Output the [x, y] coordinate of the center of the cell containing the given text.  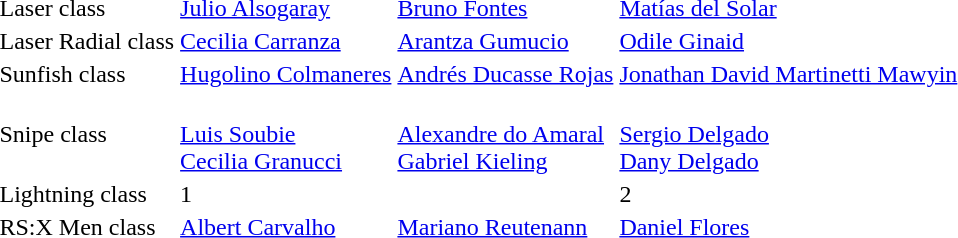
Cecilia Carranza [286, 41]
Luis SoubieCecilia Granucci [286, 134]
1 [286, 194]
Andrés Ducasse Rojas [506, 74]
Hugolino Colmaneres [286, 74]
Alexandre do AmaralGabriel Kieling [506, 134]
Arantza Gumucio [506, 41]
